Return the (X, Y) coordinate for the center point of the cell that contains the specified text.  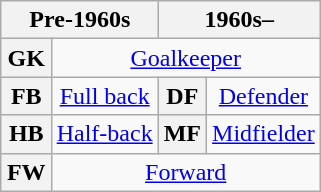
DF (182, 96)
Pre-1960s (80, 20)
Forward (186, 172)
1960s– (239, 20)
FB (26, 96)
Half-back (104, 134)
Goalkeeper (186, 58)
GK (26, 58)
Full back (104, 96)
FW (26, 172)
MF (182, 134)
Midfielder (264, 134)
Defender (264, 96)
HB (26, 134)
